Identify which cell holds the provided text, then report its (x, y) central coordinate. 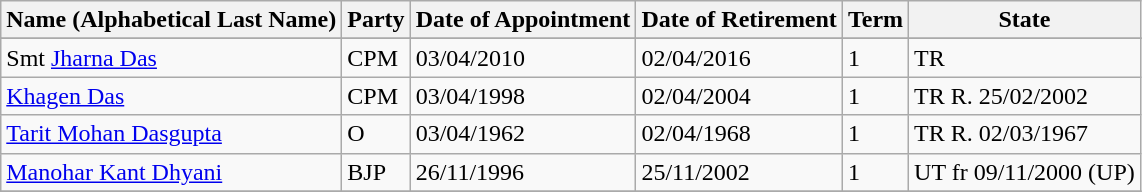
03/04/1998 (523, 96)
TR (1025, 58)
UT fr 09/11/2000 (UP) (1025, 172)
Khagen Das (172, 96)
02/04/2004 (740, 96)
O (376, 134)
02/04/1968 (740, 134)
BJP (376, 172)
03/04/2010 (523, 58)
26/11/1996 (523, 172)
TR R. 25/02/2002 (1025, 96)
Party (376, 20)
State (1025, 20)
Manohar Kant Dhyani (172, 172)
Smt Jharna Das (172, 58)
Tarit Mohan Dasgupta (172, 134)
02/04/2016 (740, 58)
Term (875, 20)
25/11/2002 (740, 172)
Date of Retirement (740, 20)
03/04/1962 (523, 134)
Date of Appointment (523, 20)
TR R. 02/03/1967 (1025, 134)
Name (Alphabetical Last Name) (172, 20)
